Pinpoint the cell where the given text exists, returning its [X, Y] midpoint coordinate. 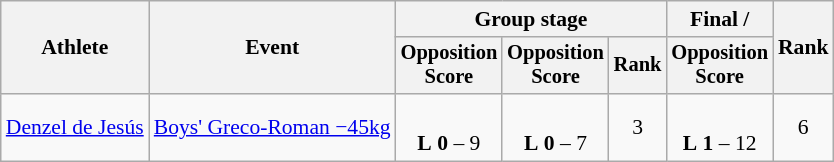
Final / [720, 19]
L 0 – 7 [556, 128]
3 [638, 128]
Denzel de Jesús [75, 128]
Boys' Greco-Roman −45kg [272, 128]
L 1 – 12 [720, 128]
L 0 – 9 [450, 128]
Athlete [75, 48]
6 [804, 128]
Group stage [532, 19]
Event [272, 48]
